Return (X, Y) of the center of cell containing provided text 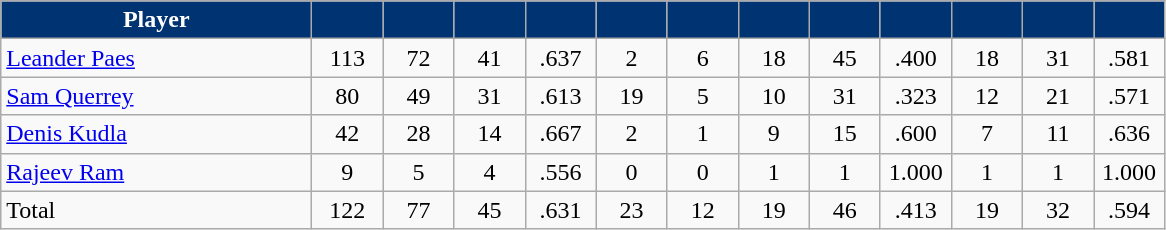
21 (1058, 96)
.413 (916, 210)
.594 (1130, 210)
15 (844, 134)
23 (632, 210)
10 (774, 96)
42 (348, 134)
80 (348, 96)
41 (490, 58)
49 (418, 96)
113 (348, 58)
.323 (916, 96)
Player (156, 20)
.636 (1130, 134)
46 (844, 210)
Total (156, 210)
7 (986, 134)
6 (702, 58)
14 (490, 134)
122 (348, 210)
4 (490, 172)
32 (1058, 210)
77 (418, 210)
28 (418, 134)
.613 (560, 96)
Rajeev Ram (156, 172)
.400 (916, 58)
Leander Paes (156, 58)
.600 (916, 134)
.581 (1130, 58)
.637 (560, 58)
72 (418, 58)
Sam Querrey (156, 96)
11 (1058, 134)
.571 (1130, 96)
Denis Kudla (156, 134)
.556 (560, 172)
.631 (560, 210)
.667 (560, 134)
